For the text-containing cell, return its midpoint in (x, y) coordinate format. 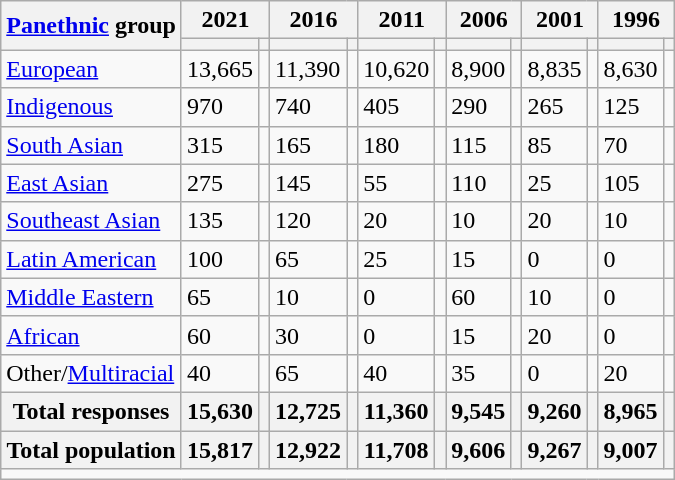
8,835 (554, 69)
85 (554, 145)
2011 (402, 20)
115 (478, 145)
East Asian (92, 183)
105 (630, 183)
315 (220, 145)
Southeast Asian (92, 221)
35 (478, 373)
12,922 (308, 449)
15,817 (220, 449)
8,900 (478, 69)
290 (478, 107)
970 (220, 107)
Total population (92, 449)
9,267 (554, 449)
11,708 (396, 449)
135 (220, 221)
2006 (484, 20)
165 (308, 145)
Total responses (92, 411)
Latin American (92, 259)
11,360 (396, 411)
55 (396, 183)
2021 (225, 20)
South Asian (92, 145)
405 (396, 107)
265 (554, 107)
10,620 (396, 69)
15,630 (220, 411)
African (92, 335)
11,390 (308, 69)
145 (308, 183)
180 (396, 145)
120 (308, 221)
9,545 (478, 411)
9,606 (478, 449)
8,965 (630, 411)
Other/Multiracial (92, 373)
110 (478, 183)
70 (630, 145)
13,665 (220, 69)
2016 (314, 20)
Middle Eastern (92, 297)
275 (220, 183)
2001 (560, 20)
125 (630, 107)
European (92, 69)
100 (220, 259)
740 (308, 107)
8,630 (630, 69)
12,725 (308, 411)
9,007 (630, 449)
1996 (636, 20)
Panethnic group (92, 26)
30 (308, 335)
9,260 (554, 411)
Indigenous (92, 107)
